Extract the [X, Y] coordinate from the center of the cell holding the provided text.  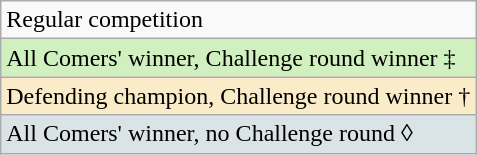
All Comers' winner, no Challenge round ◊ [238, 134]
Regular competition [238, 20]
All Comers' winner, Challenge round winner ‡ [238, 58]
Defending champion, Challenge round winner † [238, 96]
